Locate the cell with the specified text and output its [x, y] center coordinate. 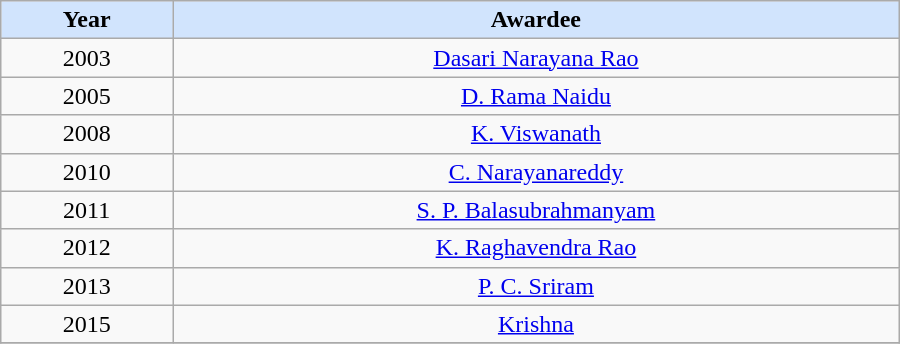
2015 [87, 324]
Year [87, 20]
2008 [87, 134]
D. Rama Naidu [536, 96]
Awardee [536, 20]
2010 [87, 172]
C. Narayanareddy [536, 172]
P. C. Sriram [536, 286]
2003 [87, 58]
S. P. Balasubrahmanyam [536, 210]
2012 [87, 248]
2011 [87, 210]
2005 [87, 96]
2013 [87, 286]
K. Raghavendra Rao [536, 248]
Krishna [536, 324]
K. Viswanath [536, 134]
Dasari Narayana Rao [536, 58]
